Provide the (x, y) coordinate of the cell's center where the given text is located.  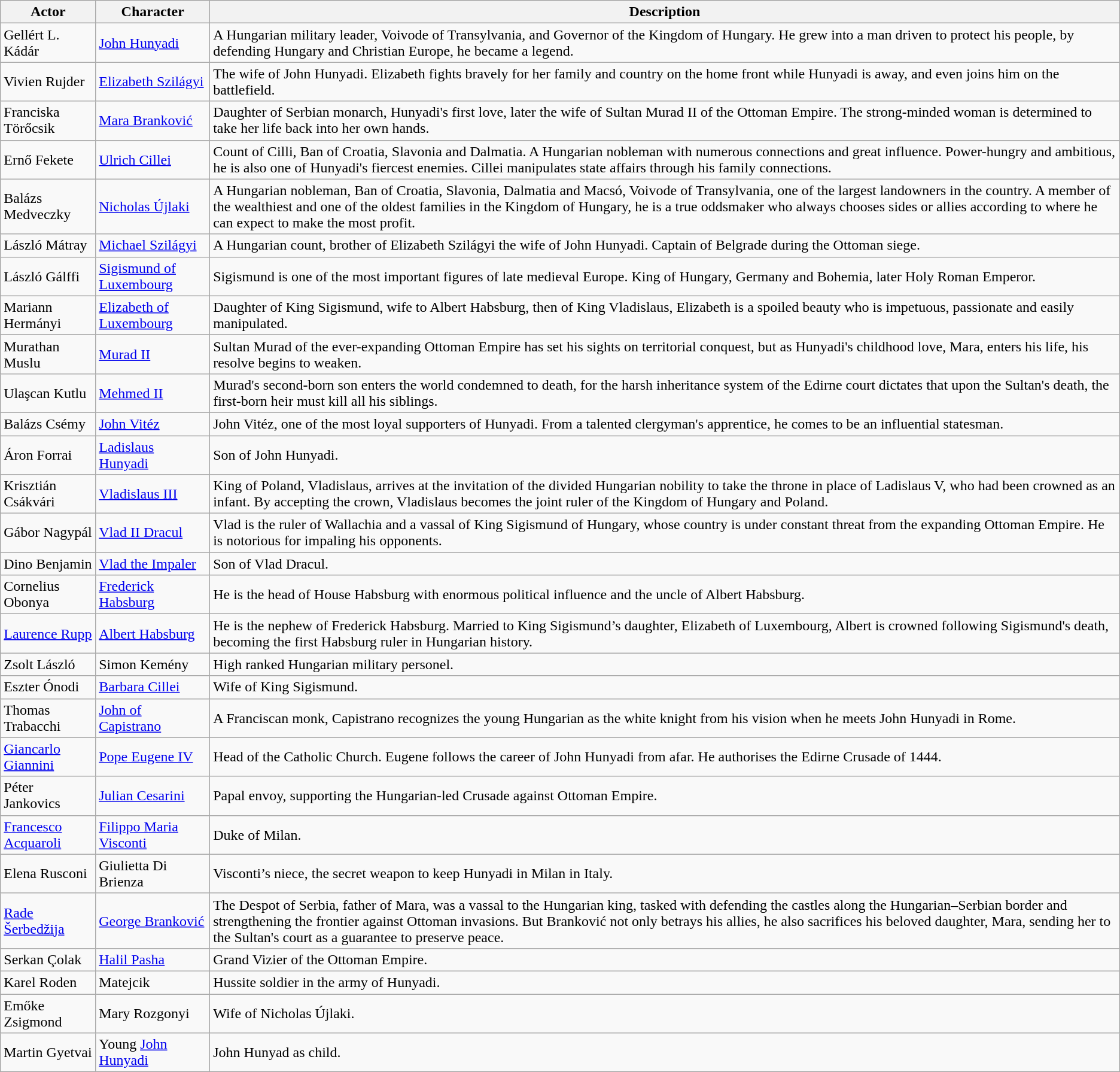
Ulaşcan Kutlu (48, 393)
Character (153, 12)
Dino Benjamin (48, 564)
Duke of Milan. (665, 834)
Albert Habsburg (153, 633)
Balázs Csémy (48, 424)
Cornelius Obonya (48, 595)
Rade Šerbedžija (48, 921)
Nicholas Újlaki (153, 206)
Martin Gyetvai (48, 1052)
Elena Rusconi (48, 874)
A Franciscan monk, Capistrano recognizes the young Hungarian as the white knight from his vision when he meets John Hunyadi in Rome. (665, 718)
Wife of Nicholas Újlaki. (665, 1013)
Son of John Hunyadi. (665, 455)
High ranked Hungarian military personel. (665, 664)
Mary Rozgonyi (153, 1013)
Murad II (153, 354)
Gellért L. Kádár (48, 43)
Laurence Rupp (48, 633)
Karel Roden (48, 982)
Halil Pasha (153, 959)
Krisztián Csákvári (48, 494)
Vlad II Dracul (153, 533)
John of Capistrano (153, 718)
Elizabeth of Luxembourg (153, 315)
Elizabeth Szilágyi (153, 81)
Hussite soldier in the army of Hunyadi. (665, 982)
John Hunyadi (153, 43)
Young John Hunyadi (153, 1052)
Julian Cesarini (153, 796)
Head of the Catholic Church. Eugene follows the career of John Hunyadi from afar. He authorises the Edirne Crusade of 1444. (665, 757)
Péter Jankovics (48, 796)
László Mátray (48, 245)
Wife of King Sigismund. (665, 687)
Ladislaus Hunyadi (153, 455)
Barbara Cillei (153, 687)
John Vitéz (153, 424)
He is the head of House Habsburg with enormous political influence and the uncle of Albert Habsburg. (665, 595)
Frederick Habsburg (153, 595)
Simon Kemény (153, 664)
Pope Eugene IV (153, 757)
Papal envoy, supporting the Hungarian-led Crusade against Ottoman Empire. (665, 796)
Zsolt László (48, 664)
John Vitéz, one of the most loyal supporters of Hunyadi. From a talented clergyman's apprentice, he comes to be an influential statesman. (665, 424)
Son of Vlad Dracul. (665, 564)
Michael Szilágyi (153, 245)
Murathan Muslu (48, 354)
Eszter Ónodi (48, 687)
George Branković (153, 921)
Mara Branković (153, 121)
Giancarlo Giannini (48, 757)
Vlad the Impaler (153, 564)
Vivien Rujder (48, 81)
Filippo Maria Visconti (153, 834)
Vladislaus III (153, 494)
Ernő Fekete (48, 159)
Serkan Çolak (48, 959)
Sigismund of Luxembourg (153, 277)
Francesco Acquaroli (48, 834)
Description (665, 12)
Mariann Hermányi (48, 315)
Thomas Trabacchi (48, 718)
László Gálffi (48, 277)
Giulietta Di Brienza (153, 874)
Sigismund is one of the most important figures of late medieval Europe. King of Hungary, Germany and Bohemia, later Holy Roman Emperor. (665, 277)
Ulrich Cillei (153, 159)
A Hungarian count, brother of Elizabeth Szilágyi the wife of John Hunyadi. Captain of Belgrade during the Ottoman siege. (665, 245)
Gábor Nagypál (48, 533)
Emőke Zsigmond (48, 1013)
Mehmed II (153, 393)
Visconti’s niece, the secret weapon to keep Hunyadi in Milan in Italy. (665, 874)
Actor (48, 12)
John Hunyad as child. (665, 1052)
Áron Forrai (48, 455)
Grand Vizier of the Ottoman Empire. (665, 959)
Franciska Törőcsik (48, 121)
Matejcik (153, 982)
Balázs Medveczky (48, 206)
